Scan for the cell matching the given text and deliver its [x, y] coordinate at center. 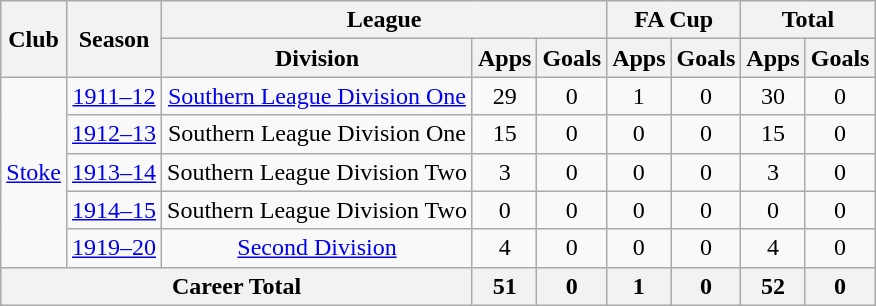
Career Total [237, 286]
Second Division [318, 248]
1911–12 [114, 96]
Division [318, 58]
Stoke [34, 172]
FA Cup [674, 20]
30 [773, 96]
51 [504, 286]
29 [504, 96]
Season [114, 39]
Club [34, 39]
1919–20 [114, 248]
Total [808, 20]
1913–14 [114, 172]
1914–15 [114, 210]
52 [773, 286]
League [384, 20]
1912–13 [114, 134]
